Detect which cell encompasses the target text, then output its (x, y) center coordinate. 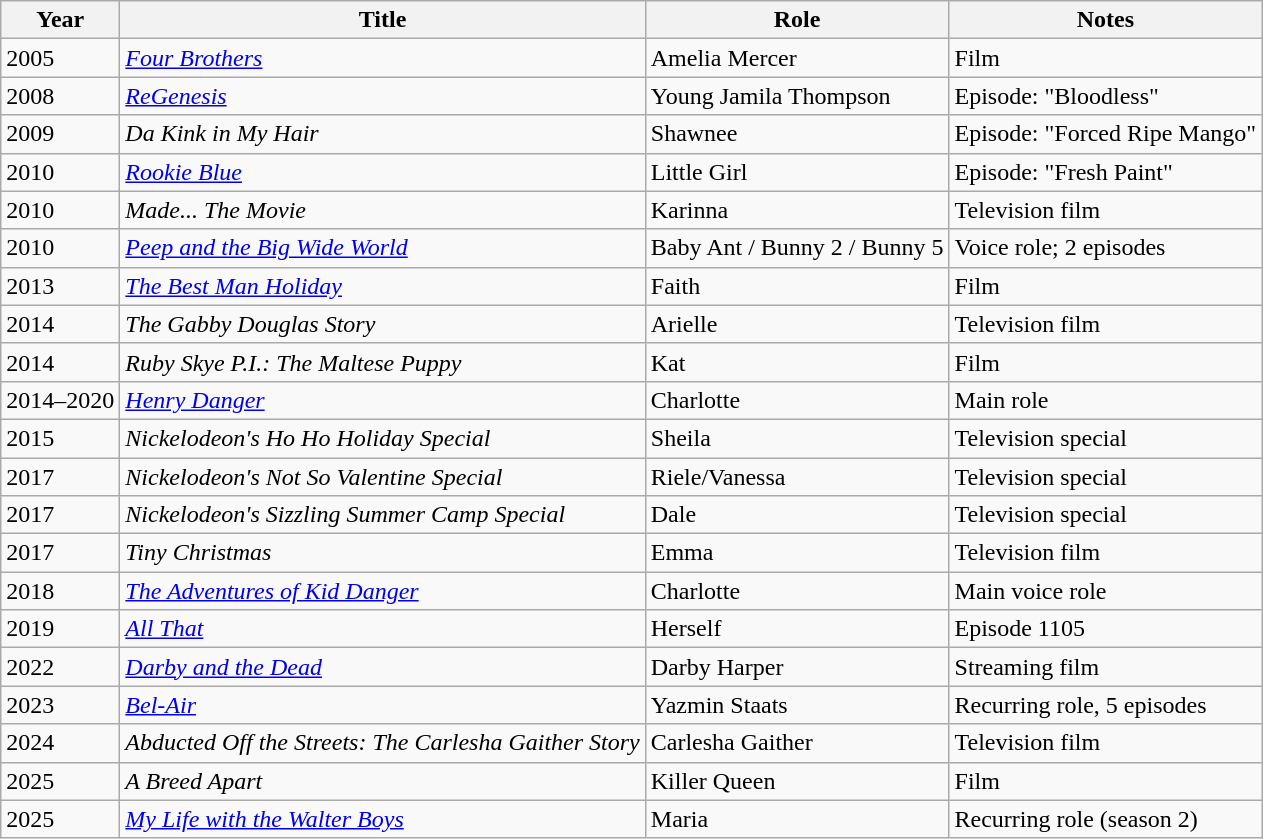
Four Brothers (382, 58)
Episode: "Fresh Paint" (1106, 172)
Yazmin Staats (797, 705)
Peep and the Big Wide World (382, 248)
Dale (797, 515)
2019 (60, 629)
2018 (60, 591)
Recurring role (season 2) (1106, 819)
Shawnee (797, 134)
2024 (60, 743)
All That (382, 629)
Sheila (797, 438)
Arielle (797, 324)
Main voice role (1106, 591)
Da Kink in My Hair (382, 134)
2014–2020 (60, 400)
Episode: "Bloodless" (1106, 96)
Bel-Air (382, 705)
Main role (1106, 400)
My Life with the Walter Boys (382, 819)
Kat (797, 362)
A Breed Apart (382, 781)
Henry Danger (382, 400)
Voice role; 2 episodes (1106, 248)
ReGenesis (382, 96)
Role (797, 20)
Amelia Mercer (797, 58)
Made... The Movie (382, 210)
Title (382, 20)
Killer Queen (797, 781)
Episode 1105 (1106, 629)
Herself (797, 629)
2023 (60, 705)
2022 (60, 667)
Karinna (797, 210)
The Gabby Douglas Story (382, 324)
Nickelodeon's Sizzling Summer Camp Special (382, 515)
Abducted Off the Streets: The Carlesha Gaither Story (382, 743)
Little Girl (797, 172)
Recurring role, 5 episodes (1106, 705)
Nickelodeon's Ho Ho Holiday Special (382, 438)
2008 (60, 96)
2005 (60, 58)
Rookie Blue (382, 172)
Carlesha Gaither (797, 743)
Darby and the Dead (382, 667)
Darby Harper (797, 667)
Young Jamila Thompson (797, 96)
Nickelodeon's Not So Valentine Special (382, 477)
Riele/Vanessa (797, 477)
2009 (60, 134)
Emma (797, 553)
Maria (797, 819)
Ruby Skye P.I.: The Maltese Puppy (382, 362)
The Best Man Holiday (382, 286)
2015 (60, 438)
Episode: "Forced Ripe Mango" (1106, 134)
2013 (60, 286)
The Adventures of Kid Danger (382, 591)
Tiny Christmas (382, 553)
Streaming film (1106, 667)
Baby Ant / Bunny 2 / Bunny 5 (797, 248)
Notes (1106, 20)
Faith (797, 286)
Year (60, 20)
